Return the [X, Y] coordinate for the center point of the cell that contains the specified text.  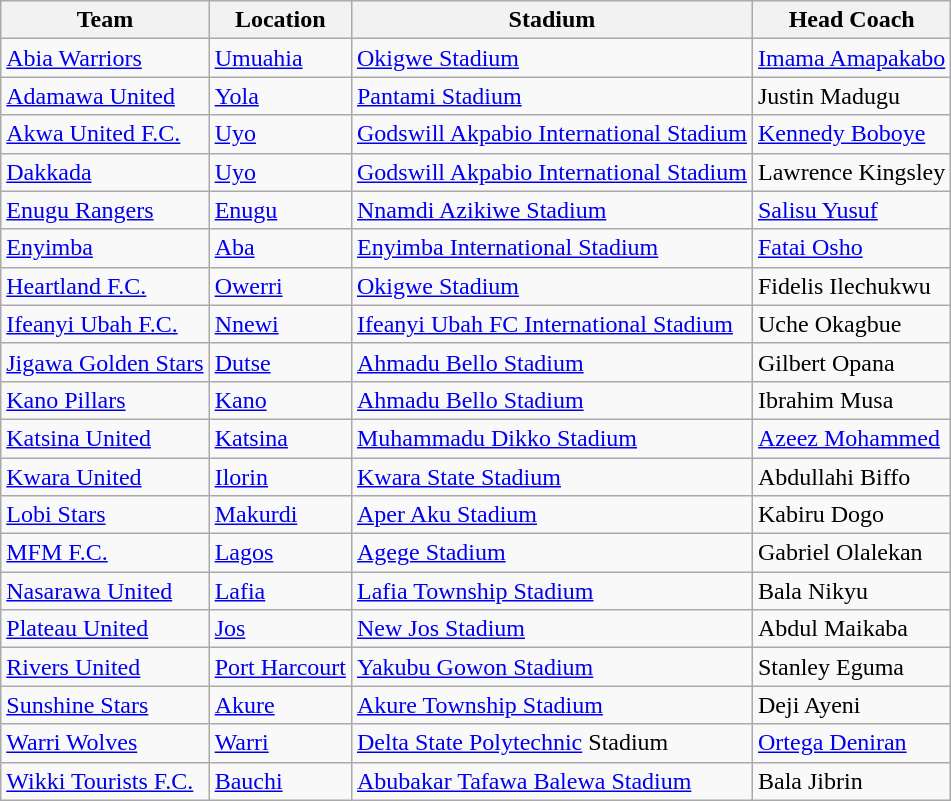
Enyimba [105, 248]
Justin Madugu [851, 96]
Warri Wolves [105, 743]
Warri [280, 743]
Ilorin [280, 477]
Gabriel Olalekan [851, 553]
Lawrence Kingsley [851, 172]
Muhammadu Dikko Stadium [552, 438]
Agege Stadium [552, 553]
Ortega Deniran [851, 743]
Yola [280, 96]
Port Harcourt [280, 667]
New Jos Stadium [552, 629]
Lafia [280, 591]
Kennedy Boboye [851, 134]
Abdul Maikaba [851, 629]
Jigawa Golden Stars [105, 362]
Kwara United [105, 477]
Adamawa United [105, 96]
Abia Warriors [105, 58]
Dakkada [105, 172]
Stanley Eguma [851, 667]
Lagos [280, 553]
Enugu Rangers [105, 210]
Head Coach [851, 20]
Aper Aku Stadium [552, 515]
Bauchi [280, 781]
Bala Jibrin [851, 781]
Fatai Osho [851, 248]
Abubakar Tafawa Balewa Stadium [552, 781]
Salisu Yusuf [851, 210]
Owerri [280, 286]
MFM F.C. [105, 553]
Deji Ayeni [851, 705]
Ifeanyi Ubah F.C. [105, 324]
Enyimba International Stadium [552, 248]
Gilbert Opana [851, 362]
Kabiru Dogo [851, 515]
Katsina United [105, 438]
Delta State Polytechnic Stadium [552, 743]
Sunshine Stars [105, 705]
Abdullahi Biffo [851, 477]
Imama Amapakabo [851, 58]
Lobi Stars [105, 515]
Akure [280, 705]
Kano Pillars [105, 400]
Wikki Tourists F.C. [105, 781]
Uche Okagbue [851, 324]
Dutse [280, 362]
Fidelis Ilechukwu [851, 286]
Plateau United [105, 629]
Heartland F.C. [105, 286]
Kwara State Stadium [552, 477]
Akure Township Stadium [552, 705]
Enugu [280, 210]
Makurdi [280, 515]
Nasarawa United [105, 591]
Location [280, 20]
Bala Nikyu [851, 591]
Stadium [552, 20]
Nnewi [280, 324]
Katsina [280, 438]
Azeez Mohammed [851, 438]
Ifeanyi Ubah FC International Stadium [552, 324]
Ibrahim Musa [851, 400]
Kano [280, 400]
Pantami Stadium [552, 96]
Jos [280, 629]
Yakubu Gowon Stadium [552, 667]
Aba [280, 248]
Nnamdi Azikiwe Stadium [552, 210]
Lafia Township Stadium [552, 591]
Rivers United [105, 667]
Team [105, 20]
Umuahia [280, 58]
Akwa United F.C. [105, 134]
